Provide the (x, y) coordinate of the cell's center where the given text is located.  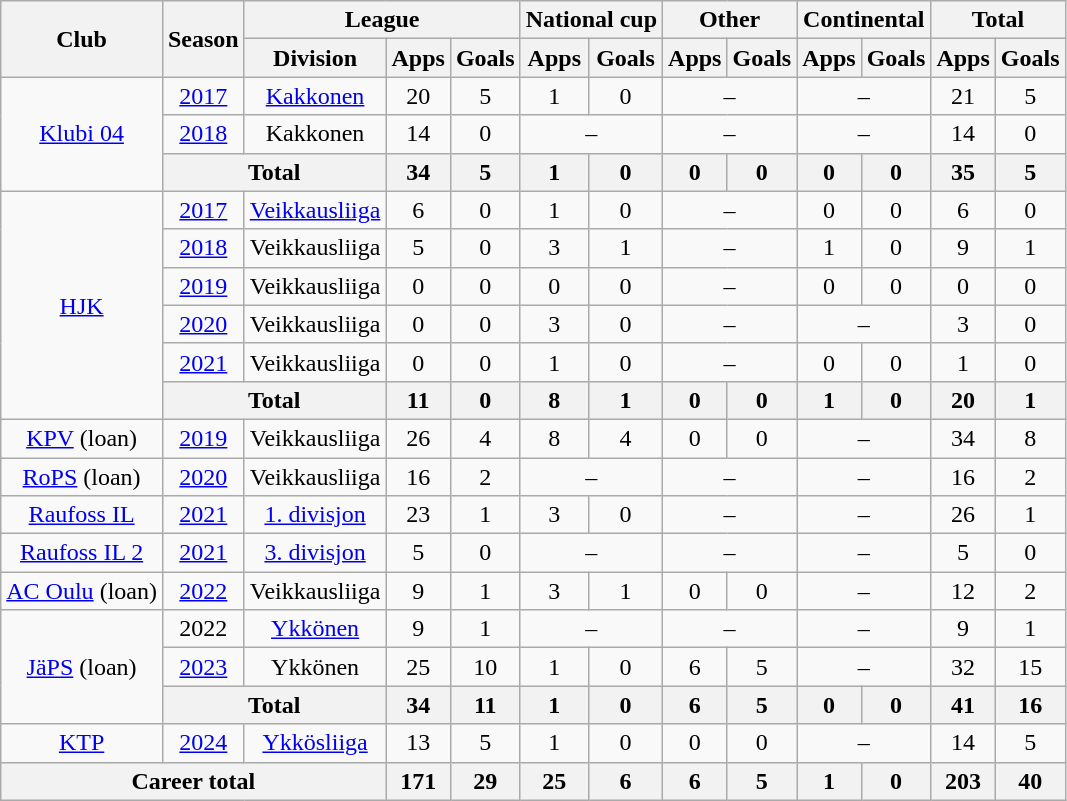
2023 (203, 667)
Club (82, 39)
Continental (864, 20)
29 (485, 781)
40 (1030, 781)
2024 (203, 743)
RoPS (loan) (82, 477)
League (382, 20)
Career total (194, 781)
32 (963, 667)
KTP (82, 743)
AC Oulu (loan) (82, 591)
JäPS (loan) (82, 667)
Raufoss IL (82, 515)
12 (963, 591)
Division (315, 58)
10 (485, 667)
21 (963, 96)
Klubi 04 (82, 134)
Raufoss IL 2 (82, 553)
171 (418, 781)
203 (963, 781)
1. divisjon (315, 515)
Other (730, 20)
HJK (82, 305)
3. divisjon (315, 553)
23 (418, 515)
15 (1030, 667)
Season (203, 39)
13 (418, 743)
KPV (loan) (82, 438)
National cup (591, 20)
35 (963, 172)
Ykkösliiga (315, 743)
41 (963, 705)
